Capture the cell that displays the provided text and extract its (X, Y) central coordinate. 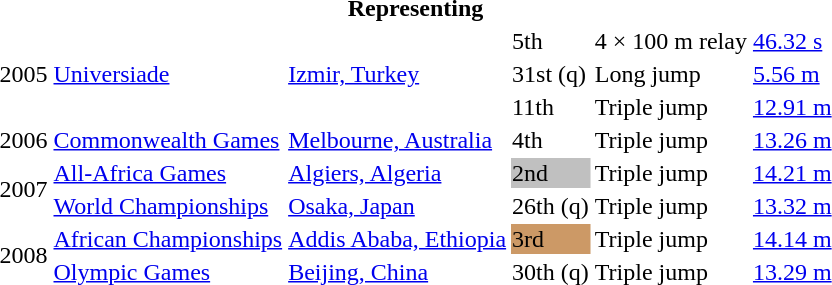
26th (q) (551, 206)
Commonwealth Games (168, 140)
Melbourne, Australia (398, 140)
African Championships (168, 239)
All-Africa Games (168, 173)
4th (551, 140)
5th (551, 41)
4 × 100 m relay (670, 41)
2nd (551, 173)
World Championships (168, 206)
Algiers, Algeria (398, 173)
31st (q) (551, 74)
Long jump (670, 74)
3rd (551, 239)
Addis Ababa, Ethiopia (398, 239)
Izmir, Turkey (398, 74)
11th (551, 107)
Universiade (168, 74)
Osaka, Japan (398, 206)
